Return the [x, y] coordinate for the center point of the cell that contains the specified text.  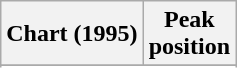
Chart (1995) [72, 34]
Peakposition [189, 34]
